Identify which cell holds the provided text, then report its [x, y] central coordinate. 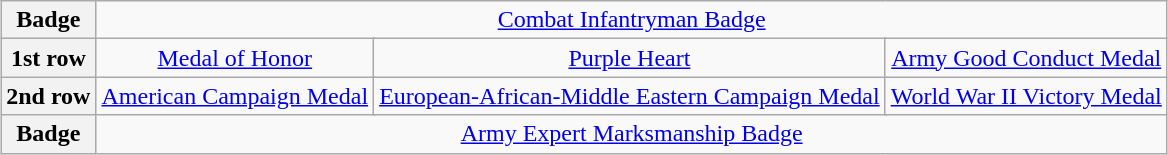
European-African-Middle Eastern Campaign Medal [630, 96]
Medal of Honor [235, 58]
Purple Heart [630, 58]
Combat Infantryman Badge [632, 20]
Army Good Conduct Medal [1026, 58]
Army Expert Marksmanship Badge [632, 134]
American Campaign Medal [235, 96]
1st row [48, 58]
2nd row [48, 96]
World War II Victory Medal [1026, 96]
